Output the [X, Y] coordinate of the center of the cell containing the given text.  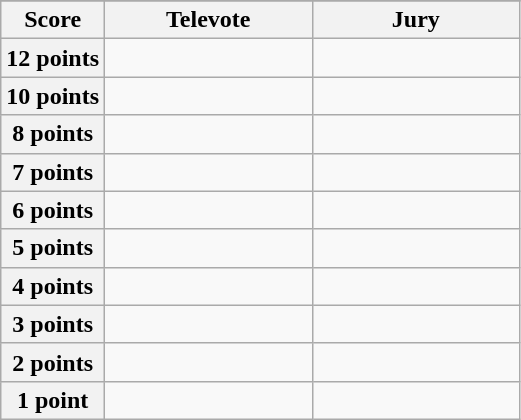
3 points [53, 324]
Jury [416, 20]
12 points [53, 58]
Score [53, 20]
4 points [53, 286]
6 points [53, 210]
5 points [53, 248]
1 point [53, 400]
2 points [53, 362]
Televote [209, 20]
10 points [53, 96]
8 points [53, 134]
7 points [53, 172]
